Pinpoint the cell where the given text exists, returning its [x, y] midpoint coordinate. 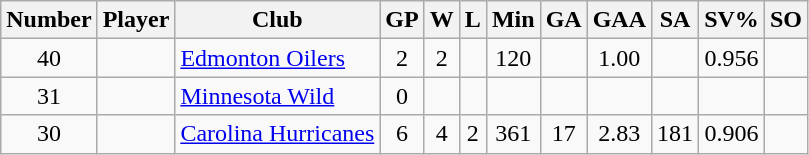
Club [278, 20]
0.906 [732, 134]
1.00 [619, 58]
361 [513, 134]
2.83 [619, 134]
L [472, 20]
6 [402, 134]
SO [786, 20]
Carolina Hurricanes [278, 134]
17 [564, 134]
0 [402, 96]
31 [49, 96]
0.956 [732, 58]
4 [442, 134]
Player [136, 20]
W [442, 20]
30 [49, 134]
Number [49, 20]
SA [676, 20]
40 [49, 58]
181 [676, 134]
Min [513, 20]
GP [402, 20]
SV% [732, 20]
Edmonton Oilers [278, 58]
GAA [619, 20]
120 [513, 58]
GA [564, 20]
Minnesota Wild [278, 96]
